Identify which cell holds the provided text, then report its (X, Y) central coordinate. 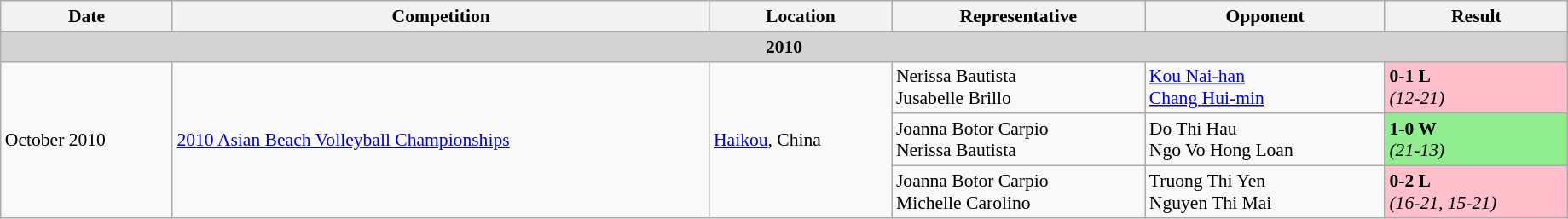
Haikou, China (801, 140)
Date (87, 16)
2010 (784, 47)
Location (801, 16)
Truong Thi Yen Nguyen Thi Mai (1265, 193)
Competition (441, 16)
Opponent (1265, 16)
0-2 L (16-21, 15-21) (1476, 193)
Nerissa Bautista Jusabelle Brillo (1018, 87)
October 2010 (87, 140)
Joanna Botor Carpio Nerissa Bautista (1018, 140)
1-0 W (21-13) (1476, 140)
Representative (1018, 16)
Kou Nai-han Chang Hui-min (1265, 87)
Result (1476, 16)
2010 Asian Beach Volleyball Championships (441, 140)
Do Thi Hau Ngo Vo Hong Loan (1265, 140)
Joanna Botor Carpio Michelle Carolino (1018, 193)
0-1 L (12-21) (1476, 87)
